Extract the (x, y) coordinate from the center of the cell holding the provided text.  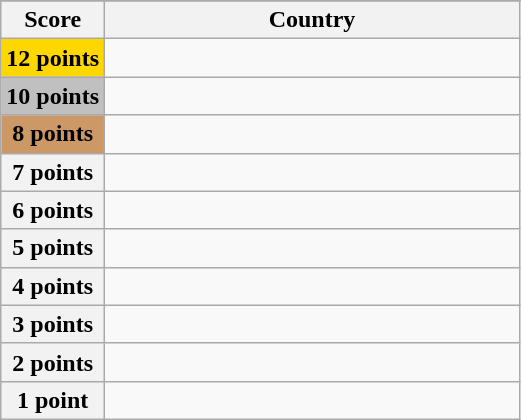
8 points (53, 134)
10 points (53, 96)
3 points (53, 324)
7 points (53, 172)
1 point (53, 400)
Country (312, 20)
12 points (53, 58)
6 points (53, 210)
4 points (53, 286)
Score (53, 20)
5 points (53, 248)
2 points (53, 362)
